Find where the given text appears and provide that cell's center as (X, Y) coordinate. 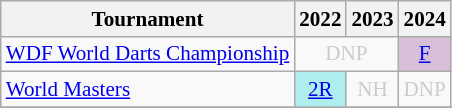
2023 (372, 18)
2024 (425, 18)
Tournament (148, 18)
2R (320, 90)
2022 (320, 18)
World Masters (148, 90)
WDF World Darts Championship (148, 54)
NH (372, 90)
F (425, 54)
